Search for the cell housing the specified text and yield its [x, y] center coordinate. 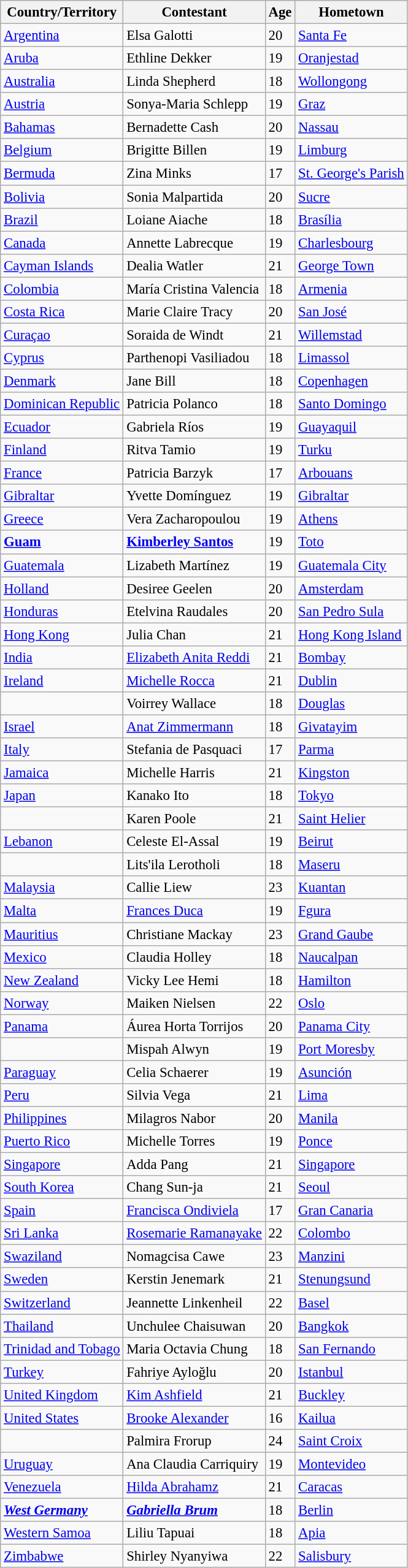
Silvia Vega [194, 1095]
Givatayim [351, 726]
Adda Pang [194, 1165]
United States [62, 1418]
Dominican Republic [62, 404]
Turku [351, 450]
Sweden [62, 1280]
Sonia Malpartida [194, 197]
Gabriela Ríos [194, 427]
Austria [62, 104]
Etelvina Raudales [194, 611]
Puerto Rico [62, 1141]
Brooke Alexander [194, 1418]
Ana Claudia Carriquiry [194, 1464]
Callie Liew [194, 888]
Guatemala [62, 565]
Australia [62, 82]
Colombo [351, 1233]
Naucalpan [351, 957]
Ireland [62, 680]
Thailand [62, 1326]
Brasília [351, 219]
Panama City [351, 1026]
Canada [62, 243]
Santa Fe [351, 36]
Bangkok [351, 1326]
Maiken Nielsen [194, 1003]
Switzerland [62, 1303]
Anat Zimmermann [194, 726]
Brazil [62, 219]
Brigitte Billen [194, 150]
Caracas [351, 1487]
Vera Zacharopoulou [194, 519]
Linda Shepherd [194, 82]
Nassau [351, 127]
Ponce [351, 1141]
Stefania de Pasquaci [194, 750]
Milagros Nabor [194, 1118]
Hamilton [351, 980]
Turkey [62, 1372]
Trinidad and Tobago [62, 1349]
Gabriella Brum [194, 1510]
Cayman Islands [62, 265]
Athens [351, 519]
Elizabeth Anita Reddi [194, 658]
Kimberley Santos [194, 542]
Wollongong [351, 82]
Soraida de Windt [194, 335]
Francisca Ondiviela [194, 1211]
Lits'ila Lerotholi [194, 865]
Ethline Dekker [194, 58]
Fahriye Ayloğlu [194, 1372]
Patricia Barzyk [194, 473]
Japan [62, 796]
Lima [351, 1095]
Loiane Aiache [194, 219]
Israel [62, 726]
Guam [62, 542]
Maria Octavia Chung [194, 1349]
Parma [351, 750]
Uruguay [62, 1464]
Vicky Lee Hemi [194, 980]
Bombay [351, 658]
Costa Rica [62, 312]
Michelle Harris [194, 773]
Saint Helier [351, 819]
Istanbul [351, 1372]
Michelle Rocca [194, 680]
West Germany [62, 1510]
Guayaquil [351, 427]
Italy [62, 750]
Colombia [62, 289]
Asunción [351, 1072]
Lebanon [62, 842]
Denmark [62, 381]
Kerstin Jenemark [194, 1280]
San Fernando [351, 1349]
Liliu Tapuai [194, 1533]
Limburg [351, 150]
16 [280, 1418]
Zina Minks [194, 173]
Seoul [351, 1187]
Mispah Alwyn [194, 1049]
Maseru [351, 865]
Mexico [62, 957]
Western Samoa [62, 1533]
Grand Gaube [351, 934]
Sonya-Maria Schlepp [194, 104]
Age [280, 12]
Julia Chan [194, 634]
Aruba [62, 58]
Fgura [351, 911]
Sri Lanka [62, 1233]
Kanako Ito [194, 796]
Berlin [351, 1510]
Parthenopi Vasiliadou [194, 358]
Tokyo [351, 796]
Salisbury [351, 1556]
Spain [62, 1211]
Mauritius [62, 934]
Port Moresby [351, 1049]
San Pedro Sula [351, 611]
Swaziland [62, 1257]
Hilda Abrahamz [194, 1487]
Santo Domingo [351, 404]
Limassol [351, 358]
South Korea [62, 1187]
Toto [351, 542]
New Zealand [62, 980]
Dealia Watler [194, 265]
Oranjestad [351, 58]
Karen Poole [194, 819]
Stenungsund [351, 1280]
Arbouans [351, 473]
San José [351, 312]
Argentina [62, 36]
Buckley [351, 1395]
Norway [62, 1003]
Jamaica [62, 773]
Philippines [62, 1118]
Saint Croix [351, 1441]
Contestant [194, 12]
Kingston [351, 773]
Manzini [351, 1257]
Charlesbourg [351, 243]
Country/Territory [62, 12]
Áurea Horta Torrijos [194, 1026]
Dublin [351, 680]
Gran Canaria [351, 1211]
Curaçao [62, 335]
Hometown [351, 12]
Chang Sun-ja [194, 1187]
Beirut [351, 842]
Amsterdam [351, 588]
Belgium [62, 150]
Jane Bill [194, 381]
Kuantan [351, 888]
Venezuela [62, 1487]
Willemstad [351, 335]
Malaysia [62, 888]
Oslo [351, 1003]
Graz [351, 104]
Voirrey Wallace [194, 704]
France [62, 473]
Zimbabwe [62, 1556]
Kim Ashfield [194, 1395]
Sucre [351, 197]
Bernadette Cash [194, 127]
Jeannette Linkenheil [194, 1303]
George Town [351, 265]
Manila [351, 1118]
Armenia [351, 289]
María Cristina Valencia [194, 289]
Celeste El-Assal [194, 842]
Honduras [62, 611]
Bolivia [62, 197]
Michelle Torres [194, 1141]
Bahamas [62, 127]
Lizabeth Martínez [194, 565]
Frances Duca [194, 911]
Guatemala City [351, 565]
Basel [351, 1303]
Finland [62, 450]
Paraguay [62, 1072]
Rosemarie Ramanayake [194, 1233]
Nomagcisa Cawe [194, 1257]
India [62, 658]
Celia Schaerer [194, 1072]
Montevideo [351, 1464]
Desiree Geelen [194, 588]
Hong Kong Island [351, 634]
Patricia Polanco [194, 404]
Ritva Tamio [194, 450]
Christiane Mackay [194, 934]
Douglas [351, 704]
Bermuda [62, 173]
Peru [62, 1095]
Hong Kong [62, 634]
Annette Labrecque [194, 243]
Palmira Frorup [194, 1441]
Kailua [351, 1418]
Marie Claire Tracy [194, 312]
Claudia Holley [194, 957]
Apia [351, 1533]
Unchulee Chaisuwan [194, 1326]
Holland [62, 588]
24 [280, 1441]
United Kingdom [62, 1395]
Yvette Domínguez [194, 496]
Ecuador [62, 427]
Elsa Galotti [194, 36]
Copenhagen [351, 381]
Greece [62, 519]
Cyprus [62, 358]
St. George's Parish [351, 173]
Shirley Nyanyiwa [194, 1556]
Panama [62, 1026]
Malta [62, 911]
